Scan for the cell matching the given text and deliver its [X, Y] coordinate at center. 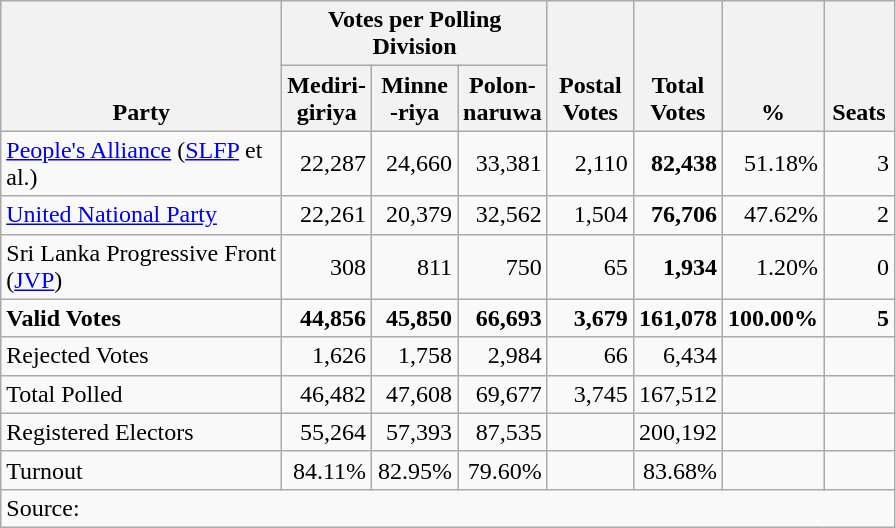
6,434 [678, 356]
51.18% [772, 164]
82,438 [678, 164]
22,261 [327, 215]
84.11% [327, 470]
161,078 [678, 318]
3 [860, 164]
1,758 [415, 356]
32,562 [503, 215]
Polon-naruwa [503, 98]
% [772, 66]
47,608 [415, 394]
47.62% [772, 215]
1,626 [327, 356]
Sri Lanka Progressive Front (JVP) [142, 266]
66 [590, 356]
87,535 [503, 432]
46,482 [327, 394]
People's Alliance (SLFP et al.) [142, 164]
1.20% [772, 266]
200,192 [678, 432]
82.95% [415, 470]
167,512 [678, 394]
1,504 [590, 215]
United National Party [142, 215]
44,856 [327, 318]
24,660 [415, 164]
79.60% [503, 470]
Votes per Polling Division [415, 34]
20,379 [415, 215]
811 [415, 266]
66,693 [503, 318]
Source: [448, 508]
2 [860, 215]
Minne-riya [415, 98]
1,934 [678, 266]
Total Votes [678, 66]
PostalVotes [590, 66]
45,850 [415, 318]
Rejected Votes [142, 356]
Mediri-giriya [327, 98]
Total Polled [142, 394]
750 [503, 266]
Valid Votes [142, 318]
2,110 [590, 164]
100.00% [772, 318]
83.68% [678, 470]
76,706 [678, 215]
55,264 [327, 432]
57,393 [415, 432]
2,984 [503, 356]
Party [142, 66]
Registered Electors [142, 432]
308 [327, 266]
22,287 [327, 164]
Turnout [142, 470]
0 [860, 266]
3,679 [590, 318]
5 [860, 318]
69,677 [503, 394]
33,381 [503, 164]
65 [590, 266]
3,745 [590, 394]
Seats [860, 66]
